Identify which cell holds the provided text, then report its [x, y] central coordinate. 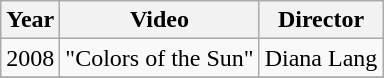
"Colors of the Sun" [160, 58]
Video [160, 20]
Year [30, 20]
Diana Lang [321, 58]
2008 [30, 58]
Director [321, 20]
